Determine the (X, Y) coordinate at the center of the cell enclosing the given text.  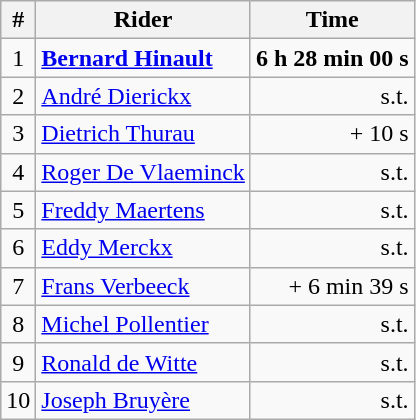
Frans Verbeeck (144, 286)
Roger De Vlaeminck (144, 172)
# (18, 20)
9 (18, 362)
1 (18, 58)
Freddy Maertens (144, 210)
Rider (144, 20)
Dietrich Thurau (144, 134)
+ 6 min 39 s (332, 286)
10 (18, 400)
6 (18, 248)
Time (332, 20)
Eddy Merckx (144, 248)
Michel Pollentier (144, 324)
7 (18, 286)
8 (18, 324)
2 (18, 96)
5 (18, 210)
Bernard Hinault (144, 58)
+ 10 s (332, 134)
3 (18, 134)
Ronald de Witte (144, 362)
4 (18, 172)
Joseph Bruyère (144, 400)
André Dierickx (144, 96)
6 h 28 min 00 s (332, 58)
